Locate the cell with the specified text and output its [X, Y] center coordinate. 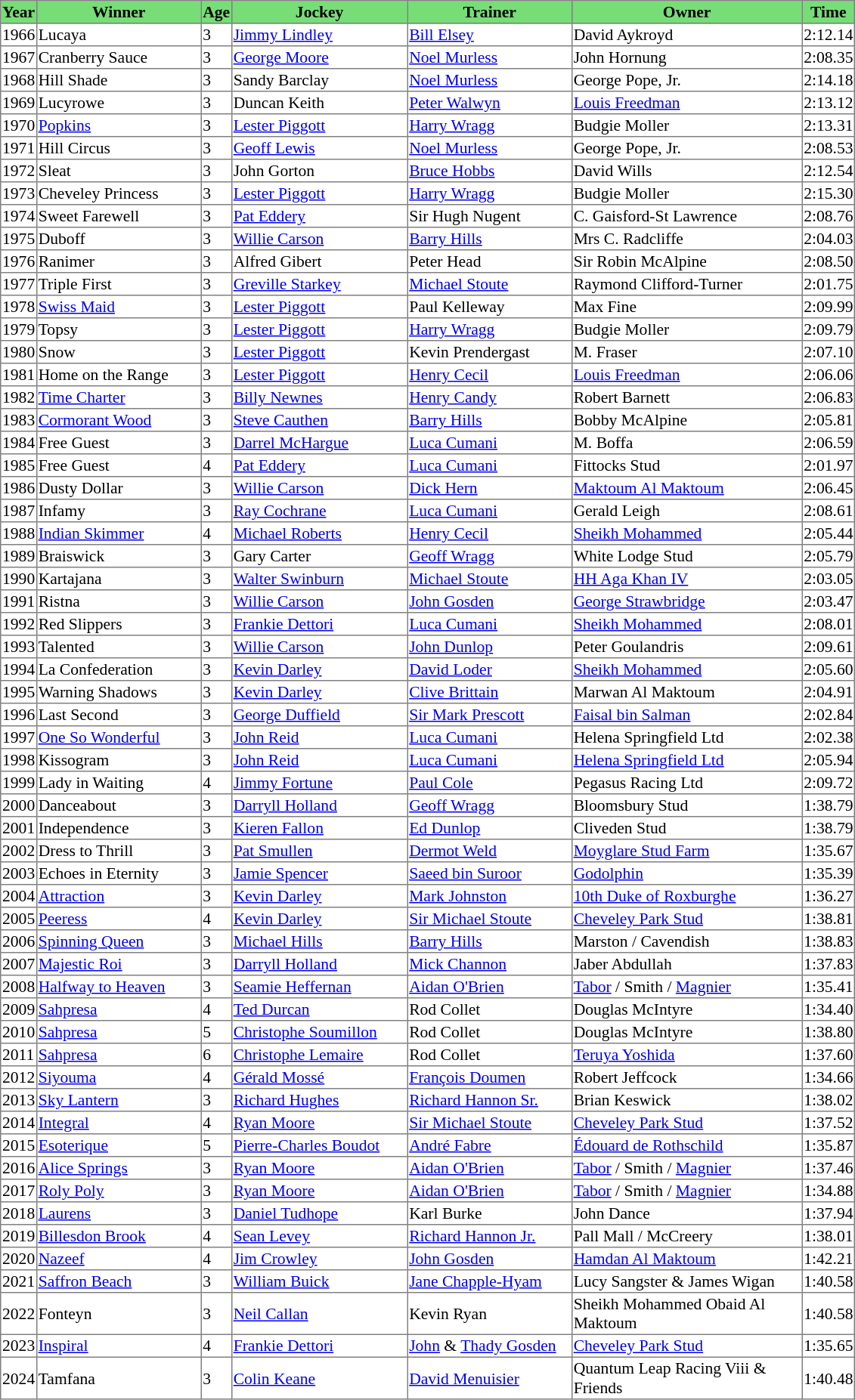
Duboff [119, 239]
1971 [19, 148]
Édouard de Rothschild [686, 1145]
Gérald Mossé [319, 1077]
Cheveley Princess [119, 193]
David Menuisier [490, 1378]
2:09.61 [829, 647]
Dress to Thrill [119, 851]
2:03.05 [829, 579]
HH Aga Khan IV [686, 579]
1:35.87 [829, 1145]
2:05.94 [829, 760]
1:38.01 [829, 1236]
2:06.59 [829, 443]
1985 [19, 465]
2:15.30 [829, 193]
Integral [119, 1123]
1968 [19, 80]
Gerald Leigh [686, 511]
Nazeef [119, 1259]
Peeress [119, 919]
Cranberry Sauce [119, 57]
2:08.35 [829, 57]
David Aykroyd [686, 35]
2:06.06 [829, 375]
Peter Walwyn [490, 103]
Warning Shadows [119, 692]
2:05.60 [829, 669]
Dermot Weld [490, 851]
2015 [19, 1145]
Saffron Beach [119, 1281]
Christophe Lemaire [319, 1055]
2:05.79 [829, 556]
1:38.83 [829, 941]
2:05.44 [829, 533]
2006 [19, 941]
Hill Circus [119, 148]
2022 [19, 1314]
2016 [19, 1168]
Kieren Fallon [319, 828]
2002 [19, 851]
Hill Shade [119, 80]
M. Boffa [686, 443]
Peter Goulandris [686, 647]
Winner [119, 12]
Jim Crowley [319, 1259]
2:06.83 [829, 397]
1994 [19, 669]
Laurens [119, 1213]
Marwan Al Maktoum [686, 692]
Alfred Gibert [319, 261]
1987 [19, 511]
2:09.72 [829, 783]
Robert Jeffcock [686, 1077]
2007 [19, 964]
Last Second [119, 715]
Majestic Roi [119, 964]
1982 [19, 397]
Jockey [319, 12]
2:09.99 [829, 307]
1993 [19, 647]
Richard Hannon Jr. [490, 1236]
Greville Starkey [319, 284]
Braiswick [119, 556]
Ranimer [119, 261]
George Duffield [319, 715]
1996 [19, 715]
Popkins [119, 125]
2:12.54 [829, 171]
Lucaya [119, 35]
Ed Dunlop [490, 828]
Trainer [490, 12]
2:12.14 [829, 35]
1980 [19, 352]
2:05.81 [829, 420]
1978 [19, 307]
6 [216, 1055]
Red Slippers [119, 624]
Halfway to Heaven [119, 987]
John Gorton [319, 171]
1969 [19, 103]
1967 [19, 57]
1:42.21 [829, 1259]
1:35.39 [829, 873]
David Wills [686, 171]
Hamdan Al Maktoum [686, 1259]
1984 [19, 443]
2019 [19, 1236]
10th Duke of Roxburghe [686, 896]
1:37.94 [829, 1213]
2:08.61 [829, 511]
2:01.75 [829, 284]
John Dance [686, 1213]
Faisal bin Salman [686, 715]
Sir Hugh Nugent [490, 216]
1997 [19, 737]
Swiss Maid [119, 307]
2010 [19, 1032]
Attraction [119, 896]
2020 [19, 1259]
2017 [19, 1191]
Christophe Soumillon [319, 1032]
Sir Robin McAlpine [686, 261]
1998 [19, 760]
Snow [119, 352]
Age [216, 12]
Michael Roberts [319, 533]
Seamie Heffernan [319, 987]
Sir Mark Prescott [490, 715]
2:08.50 [829, 261]
Cormorant Wood [119, 420]
Kissogram [119, 760]
Jaber Abdullah [686, 964]
2012 [19, 1077]
2013 [19, 1100]
2:14.18 [829, 80]
2:02.84 [829, 715]
1977 [19, 284]
Spinning Queen [119, 941]
2009 [19, 1009]
George Moore [319, 57]
1:34.66 [829, 1077]
François Doumen [490, 1077]
1:36.27 [829, 896]
Sheikh Mohammed Obaid Al Maktoum [686, 1314]
Karl Burke [490, 1213]
André Fabre [490, 1145]
Infamy [119, 511]
Bloomsbury Stud [686, 805]
Paul Kelleway [490, 307]
1:37.60 [829, 1055]
1979 [19, 329]
1:37.46 [829, 1168]
Robert Barnett [686, 397]
Tamfana [119, 1378]
1973 [19, 193]
Peter Head [490, 261]
Jane Chapple-Hyam [490, 1281]
Pall Mall / McCreery [686, 1236]
John & Thady Gosden [490, 1346]
M. Fraser [686, 352]
2:09.79 [829, 329]
Home on the Range [119, 375]
Alice Springs [119, 1168]
1999 [19, 783]
2:08.76 [829, 216]
2:08.01 [829, 624]
Walter Swinburn [319, 579]
Jimmy Lindley [319, 35]
2003 [19, 873]
John Hornung [686, 57]
1:38.80 [829, 1032]
1983 [19, 420]
Dusty Dollar [119, 488]
Sky Lantern [119, 1100]
White Lodge Stud [686, 556]
Talented [119, 647]
C. Gaisford-St Lawrence [686, 216]
George Strawbridge [686, 601]
John Dunlop [490, 647]
1975 [19, 239]
Roly Poly [119, 1191]
Quantum Leap Racing Viii & Friends [686, 1378]
1966 [19, 35]
Kartajana [119, 579]
Henry Candy [490, 397]
Saeed bin Suroor [490, 873]
Billy Newnes [319, 397]
2:01.97 [829, 465]
Moyglare Stud Farm [686, 851]
Darrel McHargue [319, 443]
Danceabout [119, 805]
Sweet Farewell [119, 216]
1:38.02 [829, 1100]
Lady in Waiting [119, 783]
Topsy [119, 329]
Pat Smullen [319, 851]
1991 [19, 601]
Independence [119, 828]
Lucyrowe [119, 103]
2:06.45 [829, 488]
Kevin Prendergast [490, 352]
Duncan Keith [319, 103]
Bruce Hobbs [490, 171]
Ray Cochrane [319, 511]
Mrs C. Radcliffe [686, 239]
1:37.52 [829, 1123]
2:07.10 [829, 352]
2:08.53 [829, 148]
Ted Durcan [319, 1009]
Cliveden Stud [686, 828]
Maktoum Al Maktoum [686, 488]
Richard Hannon Sr. [490, 1100]
1:35.41 [829, 987]
2:13.31 [829, 125]
1976 [19, 261]
2:04.91 [829, 692]
2000 [19, 805]
Jamie Spencer [319, 873]
2:02.38 [829, 737]
Mark Johnston [490, 896]
One So Wonderful [119, 737]
Marston / Cavendish [686, 941]
2005 [19, 919]
2023 [19, 1346]
Clive Brittain [490, 692]
Steve Cauthen [319, 420]
1989 [19, 556]
2014 [19, 1123]
1981 [19, 375]
Year [19, 12]
Triple First [119, 284]
1974 [19, 216]
Time Charter [119, 397]
Mick Channon [490, 964]
1:40.48 [829, 1378]
Indian Skimmer [119, 533]
Siyouma [119, 1077]
Echoes in Eternity [119, 873]
1990 [19, 579]
1:35.67 [829, 851]
2024 [19, 1378]
2:04.03 [829, 239]
Paul Cole [490, 783]
William Buick [319, 1281]
1972 [19, 171]
1:38.81 [829, 919]
Pierre-Charles Boudot [319, 1145]
Daniel Tudhope [319, 1213]
1:34.40 [829, 1009]
Bobby McAlpine [686, 420]
La Confederation [119, 669]
2:03.47 [829, 601]
2008 [19, 987]
Gary Carter [319, 556]
Max Fine [686, 307]
Raymond Clifford-Turner [686, 284]
Godolphin [686, 873]
1995 [19, 692]
David Loder [490, 669]
Fonteyn [119, 1314]
Ristna [119, 601]
Sleat [119, 171]
2011 [19, 1055]
Sean Levey [319, 1236]
Time [829, 12]
2021 [19, 1281]
1986 [19, 488]
Neil Callan [319, 1314]
Richard Hughes [319, 1100]
1:35.65 [829, 1346]
Geoff Lewis [319, 148]
2018 [19, 1213]
Lucy Sangster & James Wigan [686, 1281]
Sandy Barclay [319, 80]
Kevin Ryan [490, 1314]
1:34.88 [829, 1191]
Colin Keane [319, 1378]
1970 [19, 125]
Esoterique [119, 1145]
Teruya Yoshida [686, 1055]
1988 [19, 533]
1:37.83 [829, 964]
Brian Keswick [686, 1100]
Billesdon Brook [119, 1236]
2001 [19, 828]
Dick Hern [490, 488]
Owner [686, 12]
Fittocks Stud [686, 465]
Inspiral [119, 1346]
Jimmy Fortune [319, 783]
Bill Elsey [490, 35]
Pegasus Racing Ltd [686, 783]
2004 [19, 896]
2:13.12 [829, 103]
Michael Hills [319, 941]
1992 [19, 624]
